Pinpoint the cell where the given text exists, returning its [X, Y] midpoint coordinate. 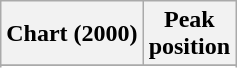
Peakposition [189, 34]
Chart (2000) [72, 34]
